Determine the (X, Y) coordinate at the center of the cell enclosing the given text.  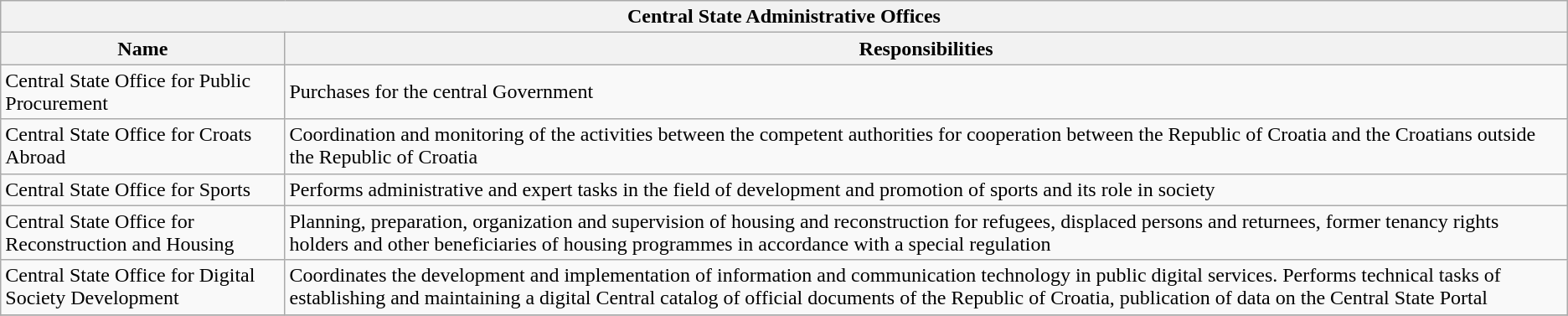
Central State Office for Sports (142, 189)
Purchases for the central Government (926, 92)
Performs administrative and expert tasks in the field of development and promotion of sports and its role in society (926, 189)
Central State Office for Digital Society Development (142, 287)
Responsibilities (926, 49)
Central State Administrative Offices (784, 17)
Central State Office for Croats Abroad (142, 146)
Name (142, 49)
Central State Office for Public Procurement (142, 92)
Central State Office for Reconstruction and Housing (142, 233)
